For the text-containing cell, return its midpoint in (X, Y) coordinate format. 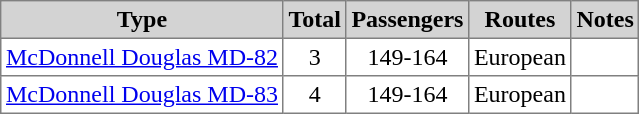
3 (314, 57)
Passengers (407, 20)
McDonnell Douglas MD-83 (142, 95)
Type (142, 20)
4 (314, 95)
Routes (520, 20)
Total (314, 20)
McDonnell Douglas MD-82 (142, 57)
Notes (605, 20)
